Pinpoint the cell where the given text exists, returning its [x, y] midpoint coordinate. 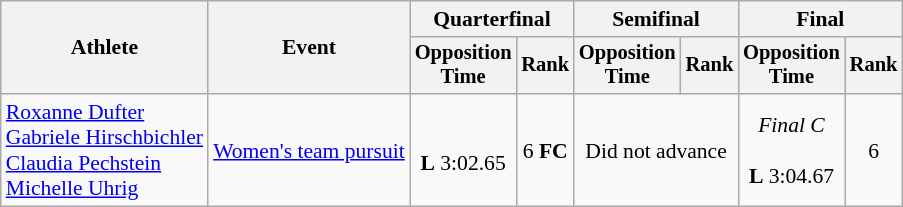
Roxanne DufterGabriele HirschbichlerClaudia PechsteinMichelle Uhrig [104, 150]
L 3:02.65 [464, 150]
Women's team pursuit [309, 150]
Did not advance [656, 150]
Event [309, 48]
Final [820, 19]
6 FC [545, 150]
Athlete [104, 48]
Final CL 3:04.67 [792, 150]
Semifinal [656, 19]
Quarterfinal [492, 19]
6 [874, 150]
